From the cell containing the given text, extract its center point as (X, Y) coordinate. 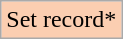
Set record* (62, 20)
